Capture the cell that displays the provided text and extract its (x, y) central coordinate. 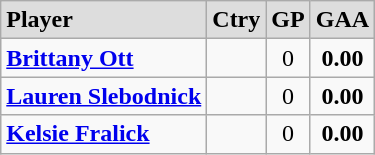
Brittany Ott (104, 58)
GP (288, 20)
GAA (342, 20)
Ctry (236, 20)
Kelsie Fralick (104, 134)
Player (104, 20)
Lauren Slebodnick (104, 96)
